Return the (x, y) coordinate for the center point of the cell that contains the specified text.  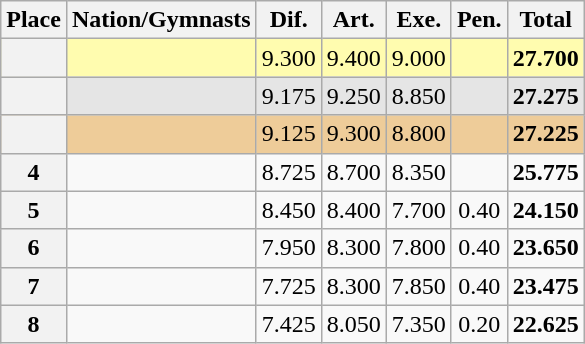
9.000 (418, 58)
25.775 (546, 172)
9.175 (288, 96)
7 (34, 286)
8.700 (354, 172)
7.350 (418, 324)
24.150 (546, 210)
7.800 (418, 248)
27.225 (546, 134)
7.700 (418, 210)
27.700 (546, 58)
5 (34, 210)
9.250 (354, 96)
8.350 (418, 172)
22.625 (546, 324)
23.475 (546, 286)
8 (34, 324)
Art. (354, 20)
8.400 (354, 210)
6 (34, 248)
Nation/Gymnasts (161, 20)
8.450 (288, 210)
0.20 (479, 324)
Exe. (418, 20)
8.725 (288, 172)
8.850 (418, 96)
Pen. (479, 20)
Total (546, 20)
7.425 (288, 324)
Place (34, 20)
8.050 (354, 324)
8.800 (418, 134)
7.725 (288, 286)
9.125 (288, 134)
23.650 (546, 248)
9.400 (354, 58)
7.850 (418, 286)
27.275 (546, 96)
4 (34, 172)
Dif. (288, 20)
7.950 (288, 248)
